Output the (x, y) coordinate of the center of the cell containing the given text.  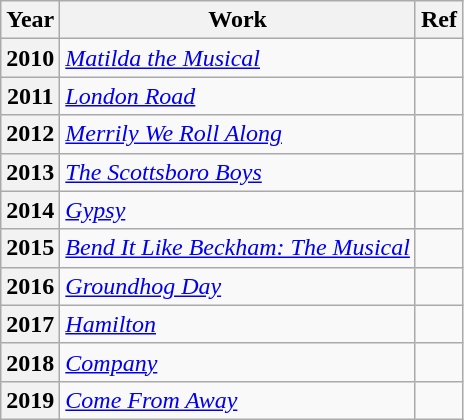
The Scottsboro Boys (238, 172)
2010 (30, 58)
2011 (30, 96)
Bend It Like Beckham: The Musical (238, 248)
2018 (30, 362)
Matilda the Musical (238, 58)
2017 (30, 324)
2015 (30, 248)
Come From Away (238, 400)
2019 (30, 400)
Company (238, 362)
2014 (30, 210)
Hamilton (238, 324)
London Road (238, 96)
Groundhog Day (238, 286)
Merrily We Roll Along (238, 134)
Work (238, 20)
2013 (30, 172)
2012 (30, 134)
Gypsy (238, 210)
Ref (438, 20)
Year (30, 20)
2016 (30, 286)
